Determine the [x, y] coordinate at the center of the cell enclosing the given text.  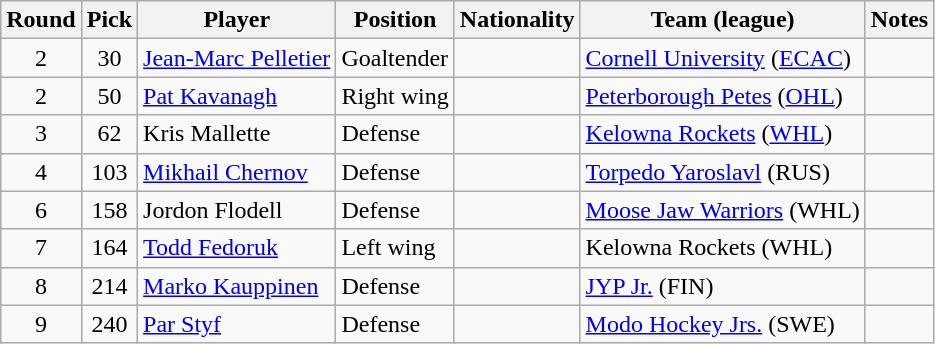
Par Styf [237, 324]
214 [109, 286]
Peterborough Petes (OHL) [722, 96]
Goaltender [395, 58]
Todd Fedoruk [237, 248]
Pat Kavanagh [237, 96]
7 [41, 248]
Jordon Flodell [237, 210]
JYP Jr. (FIN) [722, 286]
30 [109, 58]
Cornell University (ECAC) [722, 58]
6 [41, 210]
Notes [899, 20]
Modo Hockey Jrs. (SWE) [722, 324]
62 [109, 134]
Moose Jaw Warriors (WHL) [722, 210]
240 [109, 324]
Left wing [395, 248]
8 [41, 286]
Jean-Marc Pelletier [237, 58]
158 [109, 210]
50 [109, 96]
9 [41, 324]
Kris Mallette [237, 134]
Marko Kauppinen [237, 286]
Nationality [517, 20]
Torpedo Yaroslavl (RUS) [722, 172]
164 [109, 248]
3 [41, 134]
4 [41, 172]
Position [395, 20]
Pick [109, 20]
Round [41, 20]
Player [237, 20]
Team (league) [722, 20]
Right wing [395, 96]
103 [109, 172]
Mikhail Chernov [237, 172]
